Scan for the cell matching the given text and deliver its [x, y] coordinate at center. 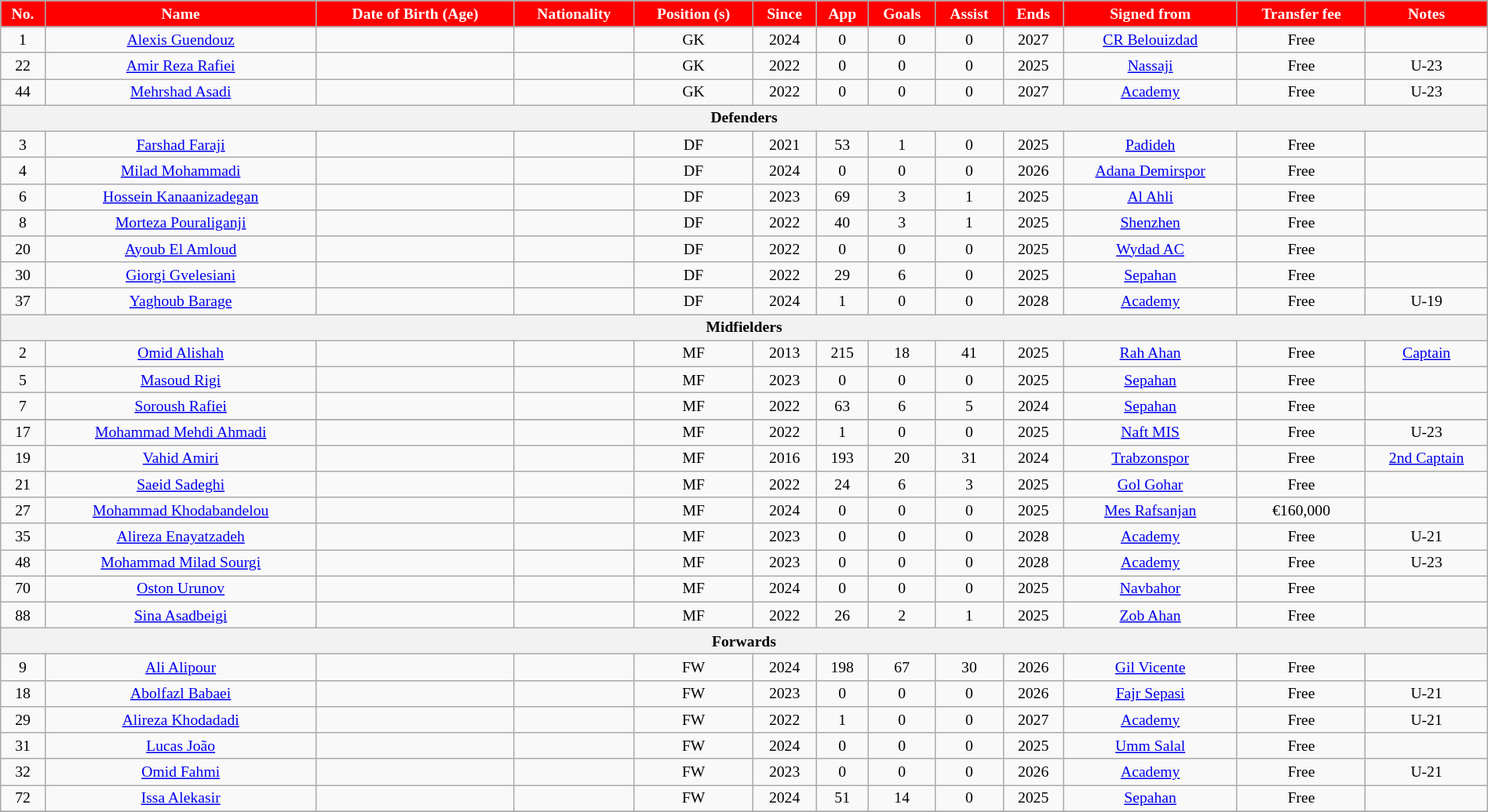
41 [969, 353]
63 [843, 406]
193 [843, 458]
9 [24, 667]
Mohammad Mehdi Ahmadi [181, 431]
7 [24, 406]
Ali Alipour [181, 667]
17 [24, 431]
2nd Captain [1427, 458]
Name [181, 14]
Forwards [744, 642]
Mohammad Milad Sourgi [181, 563]
215 [843, 353]
Sina Asadbeigi [181, 615]
Soroush Rafiei [181, 406]
37 [24, 301]
Umm Salal [1151, 745]
Mohammad Khodabandelou [181, 510]
Abolfazl Babaei [181, 694]
48 [24, 563]
Ayoub El Amloud [181, 249]
Omid Fahmi [181, 772]
21 [24, 485]
24 [843, 485]
Mes Rafsanjan [1151, 510]
Signed from [1151, 14]
Alireza Enayatzadeh [181, 537]
4 [24, 171]
Wydad AC [1151, 249]
70 [24, 588]
Saeid Sadeghi [181, 485]
Assist [969, 14]
Farshad Faraji [181, 144]
2013 [785, 353]
40 [843, 223]
67 [903, 667]
35 [24, 537]
26 [843, 615]
Defenders [744, 118]
Gol Gohar [1151, 485]
88 [24, 615]
Milad Mohammadi [181, 171]
72 [24, 799]
32 [24, 772]
App [843, 14]
Nationality [574, 14]
Mehrshad Asadi [181, 93]
19 [24, 458]
Morteza Pouraliganji [181, 223]
Captain [1427, 353]
22 [24, 66]
Notes [1427, 14]
Fajr Sepasi [1151, 694]
Oston Urunov [181, 588]
Zob Ahan [1151, 615]
€160,000 [1301, 510]
U-19 [1427, 301]
8 [24, 223]
Hossein Kanaanizadegan [181, 196]
Lucas João [181, 745]
14 [903, 799]
Adana Demirspor [1151, 171]
Naft MIS [1151, 431]
Alireza Khodadadi [181, 720]
198 [843, 667]
Midfielders [744, 328]
Position (s) [694, 14]
Yaghoub Barage [181, 301]
Rah Ahan [1151, 353]
CR Belouizdad [1151, 39]
Vahid Amiri [181, 458]
Al Ahli [1151, 196]
Shenzhen [1151, 223]
Trabzonspor [1151, 458]
No. [24, 14]
Transfer fee [1301, 14]
Giorgi Gvelesiani [181, 275]
Nassaji [1151, 66]
2021 [785, 144]
44 [24, 93]
Gil Vicente [1151, 667]
Padideh [1151, 144]
2016 [785, 458]
Date of Birth (Age) [415, 14]
Since [785, 14]
Ends [1033, 14]
Goals [903, 14]
Issa Alekasir [181, 799]
Navbahor [1151, 588]
69 [843, 196]
Amir Reza Rafiei [181, 66]
53 [843, 144]
Omid Alishah [181, 353]
51 [843, 799]
27 [24, 510]
Alexis Guendouz [181, 39]
Masoud Rigi [181, 380]
